Return the [x, y] coordinate for the center point of the cell that contains the specified text.  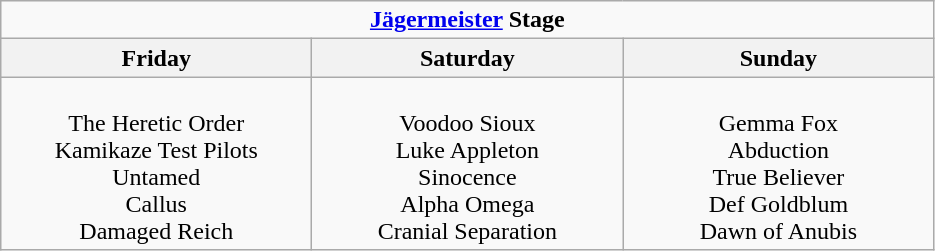
Friday [156, 58]
Sunday [778, 58]
Jägermeister Stage [468, 20]
Saturday [468, 58]
Voodoo Sioux Luke Appleton Sinocence Alpha Omega Cranial Separation [468, 164]
The Heretic Order Kamikaze Test Pilots Untamed Callus Damaged Reich [156, 164]
Gemma Fox Abduction True Believer Def Goldblum Dawn of Anubis [778, 164]
